Identify which cell holds the provided text, then report its [X, Y] central coordinate. 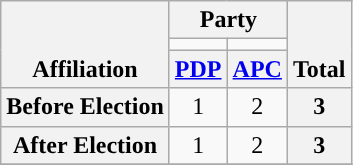
APC [257, 69]
Before Election [86, 107]
PDP [198, 69]
Total [319, 44]
After Election [86, 145]
Affiliation [86, 44]
Party [228, 20]
